For the text-containing cell, return its midpoint in [X, Y] coordinate format. 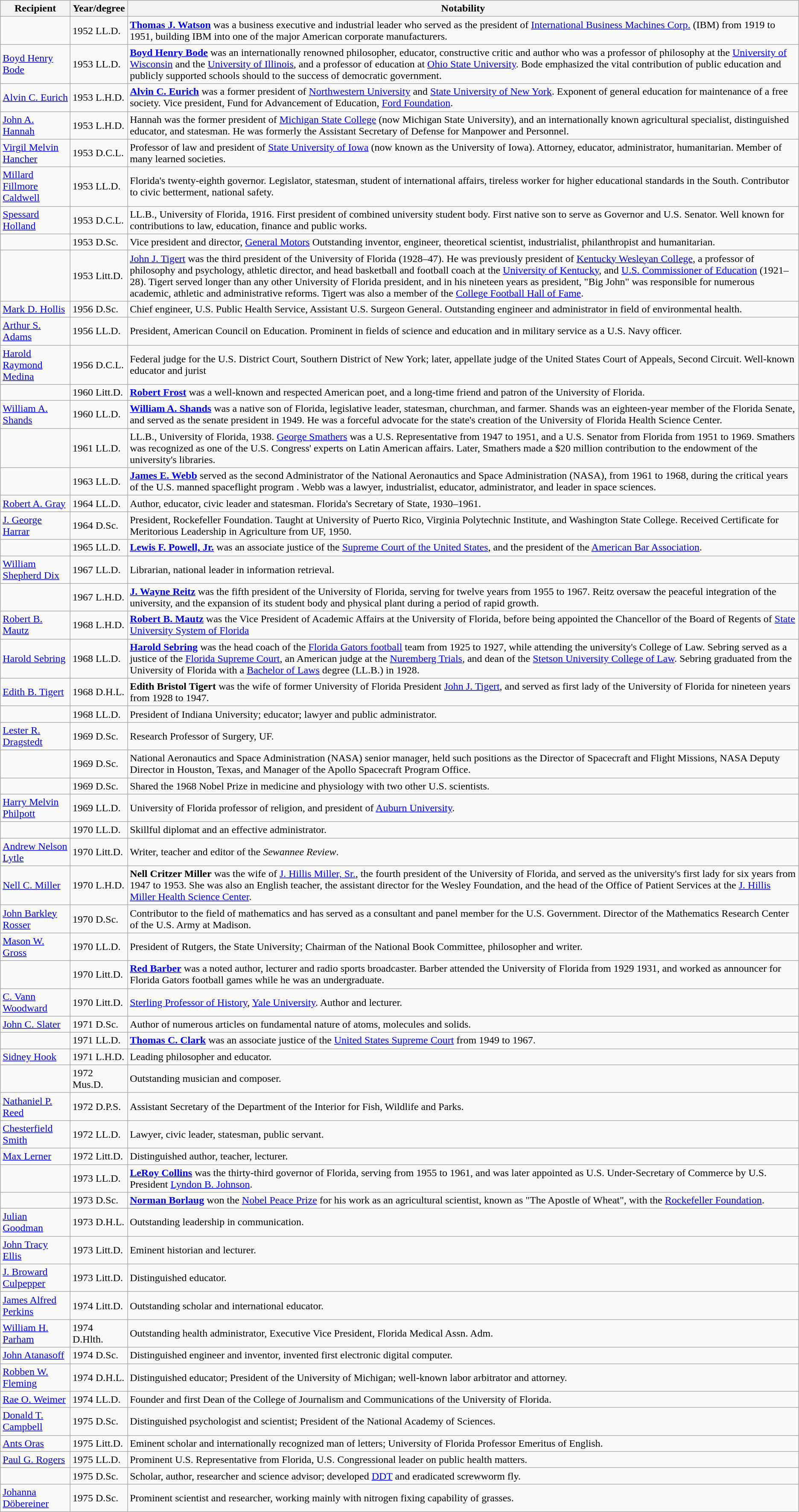
President, American Council on Education. Prominent in fields of science and education and in military service as a U.S. Navy officer. [464, 331]
Johanna Döbereiner [35, 1498]
Lewis F. Powell, Jr. was an associate justice of the Supreme Court of the United States, and the president of the American Bar Association. [464, 548]
John Tracy Ellis [35, 1250]
Harold Sebring [35, 658]
Robert Frost was a well-known and respected American poet, and a long-time friend and patron of the University of Florida. [464, 393]
Writer, teacher and editor of the Sewannee Review. [464, 852]
Research Professor of Surgery, UF. [464, 736]
Founder and first Dean of the College of Journalism and Communications of the University of Florida. [464, 1399]
1972 D.P.S. [99, 1106]
Nathaniel P. Reed [35, 1106]
Author, educator, civic leader and statesman. Florida's Secretary of State, 1930–1961. [464, 504]
University of Florida professor of religion, and president of Auburn University. [464, 808]
Lawyer, civic leader, statesman, public servant. [464, 1134]
Paul G. Rogers [35, 1460]
Norman Borlaug won the Nobel Peace Prize for his work as an agricultural scientist, known as "The Apostle of Wheat", with the Rockefeller Foundation. [464, 1200]
Andrew Nelson Lytle [35, 852]
1975 Litt.D. [99, 1443]
Distinguished educator; President of the University of Michigan; well-known labor arbitrator and attorney. [464, 1378]
Robben W. Fleming [35, 1378]
1974 Litt.D. [99, 1306]
1952 LL.D. [99, 31]
Harry Melvin Philpott [35, 808]
Sterling Professor of History, Yale University. Author and lecturer. [464, 1002]
Harold Raymond Medina [35, 364]
1973 D.Sc. [99, 1200]
John C. Slater [35, 1024]
1972 Litt.D. [99, 1156]
John A. Hannah [35, 125]
Assistant Secretary of the Department of the Interior for Fish, Wildlife and Parks. [464, 1106]
1956 D.C.L. [99, 364]
1964 LL.D. [99, 504]
1971 D.Sc. [99, 1024]
Scholar, author, researcher and science advisor; developed DDT and eradicated screwworm fly. [464, 1476]
Distinguished psychologist and scientist; President of the National Academy of Sciences. [464, 1421]
1960 LL.D. [99, 415]
1964 D.Sc. [99, 526]
Julian Goodman [35, 1222]
Arthur S. Adams [35, 331]
Virgil Melvin Hancher [35, 153]
1974 D.H.L. [99, 1378]
President of Indiana University; educator; lawyer and public administrator. [464, 714]
Robert A. Gray [35, 504]
1972 Mus.D. [99, 1079]
Skillful diplomat and an effective administrator. [464, 830]
James Alfred Perkins [35, 1306]
William Shepherd Dix [35, 569]
Vice president and director, General Motors Outstanding inventor, engineer, theoretical scientist, industrialist, philanthropist and humanitarian. [464, 242]
1970 D.Sc. [99, 919]
Nell C. Miller [35, 886]
Mason W. Gross [35, 947]
1963 LL.D. [99, 481]
1967 L.H.D. [99, 597]
Boyd Henry Bode [35, 64]
William H. Parham [35, 1333]
Chesterfield Smith [35, 1134]
Eminent historian and lecturer. [464, 1250]
1972 LL.D. [99, 1134]
Outstanding health administrator, Executive Vice President, Florida Medical Assn. Adm. [464, 1333]
J. Broward Culpepper [35, 1278]
1956 D.Sc. [99, 309]
1953 D.Sc. [99, 242]
Year/degree [99, 9]
1973 D.H.L. [99, 1222]
1968 L.H.D. [99, 625]
1974 D.Hlth. [99, 1333]
Ants Oras [35, 1443]
Donald T. Campbell [35, 1421]
J. George Harrar [35, 526]
Leading philosopher and educator. [464, 1057]
1965 LL.D. [99, 548]
Shared the 1968 Nobel Prize in medicine and physiology with two other U.S. scientists. [464, 786]
Prominent scientist and researcher, working mainly with nitrogen fixing capability of grasses. [464, 1498]
1970 L.H.D. [99, 886]
1971 LL.D. [99, 1040]
Max Lerner [35, 1156]
C. Vann Woodward [35, 1002]
Alvin C. Eurich [35, 97]
Outstanding musician and composer. [464, 1079]
1974 D.Sc. [99, 1355]
President of Rutgers, the State University; Chairman of the National Book Committee, philosopher and writer. [464, 947]
Lester R. Dragstedt [35, 736]
Librarian, national leader in information retrieval. [464, 569]
Distinguished author, teacher, lecturer. [464, 1156]
Eminent scholar and internationally recognized man of letters; University of Florida Professor Emeritus of English. [464, 1443]
Distinguished educator. [464, 1278]
Outstanding scholar and international educator. [464, 1306]
Thomas C. Clark was an associate justice of the United States Supreme Court from 1949 to 1967. [464, 1040]
John Barkley Rosser [35, 919]
1971 L.H.D. [99, 1057]
Distinguished engineer and inventor, invented first electronic digital computer. [464, 1355]
Mark D. Hollis [35, 309]
1973 LL.D. [99, 1178]
1953 Litt.D. [99, 276]
1956 LL.D. [99, 331]
Notability [464, 9]
Spessard Holland [35, 220]
1974 LL.D. [99, 1399]
1975 LL.D. [99, 1460]
Sidney Hook [35, 1057]
1969 LL.D. [99, 808]
Outstanding leadership in communication. [464, 1222]
Edith B. Tigert [35, 692]
1967 LL.D. [99, 569]
1968 D.H.L. [99, 692]
Robert B. Mautz [35, 625]
Author of numerous articles on fundamental nature of atoms, molecules and solids. [464, 1024]
1960 Litt.D. [99, 393]
Recipient [35, 9]
Millard Fillmore Caldwell [35, 186]
Chief engineer, U.S. Public Health Service, Assistant U.S. Surgeon General. Outstanding engineer and administrator in field of environmental health. [464, 309]
1961 LL.D. [99, 448]
John Atanasoff [35, 1355]
William A. Shands [35, 415]
Rae O. Weimer [35, 1399]
Prominent U.S. Representative from Florida, U.S. Congressional leader on public health matters. [464, 1460]
